Identify which cell holds the provided text, then report its (X, Y) central coordinate. 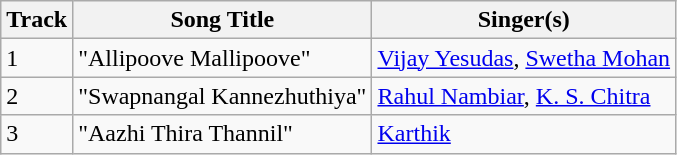
"Allipoove Mallipoove" (222, 58)
Track (37, 20)
Vijay Yesudas, Swetha Mohan (524, 58)
3 (37, 134)
Singer(s) (524, 20)
Song Title (222, 20)
2 (37, 96)
"Aazhi Thira Thannil" (222, 134)
Rahul Nambiar, K. S. Chitra (524, 96)
"Swapnangal Kannezhuthiya" (222, 96)
Karthik (524, 134)
1 (37, 58)
